Provide the (X, Y) coordinate of the cell's center where the given text is located.  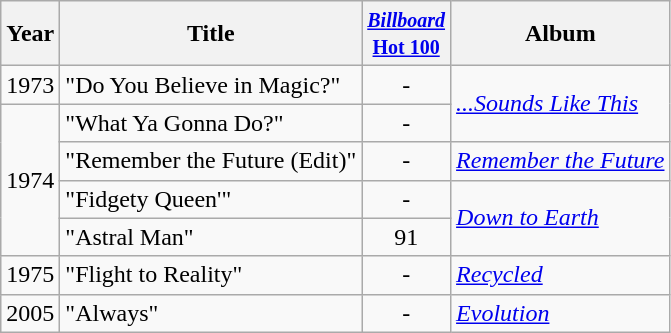
Recycled (560, 275)
Year (30, 34)
1973 (30, 85)
Album (560, 34)
"Fidgety Queen'" (211, 199)
...Sounds Like This (560, 104)
Down to Earth (560, 218)
Billboard Hot 100 (406, 34)
1974 (30, 180)
"Do You Believe in Magic?" (211, 85)
"What Ya Gonna Do?" (211, 123)
Remember the Future (560, 161)
1975 (30, 275)
91 (406, 237)
"Always" (211, 313)
Title (211, 34)
"Flight to Reality" (211, 275)
"Astral Man" (211, 237)
Evolution (560, 313)
2005 (30, 313)
"Remember the Future (Edit)" (211, 161)
